Detect which cell encompasses the target text, then output its (X, Y) center coordinate. 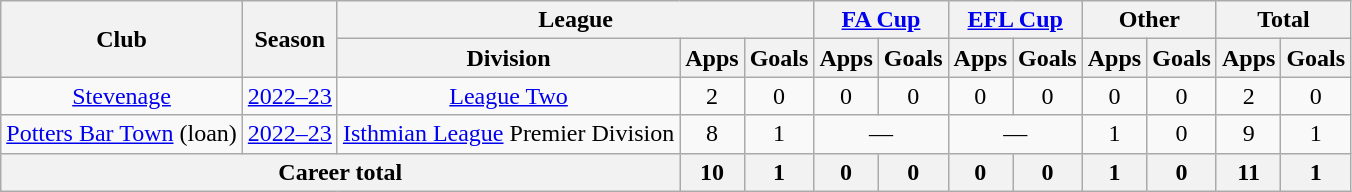
Division (508, 58)
Season (290, 39)
Other (1149, 20)
League Two (508, 96)
Isthmian League Premier Division (508, 134)
10 (712, 172)
Total (1283, 20)
11 (1248, 172)
Club (122, 39)
Stevenage (122, 96)
EFL Cup (1015, 20)
8 (712, 134)
9 (1248, 134)
League (576, 20)
Career total (340, 172)
Potters Bar Town (loan) (122, 134)
FA Cup (881, 20)
